Provide the [X, Y] coordinate of the cell's center where the given text is located.  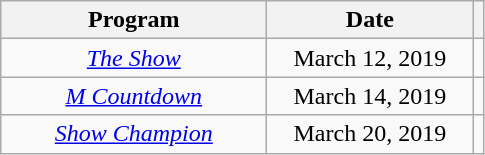
March 14, 2019 [370, 96]
March 20, 2019 [370, 134]
Program [134, 20]
The Show [134, 58]
Date [370, 20]
M Countdown [134, 96]
March 12, 2019 [370, 58]
Show Champion [134, 134]
